Identify which cell holds the provided text, then report its (x, y) central coordinate. 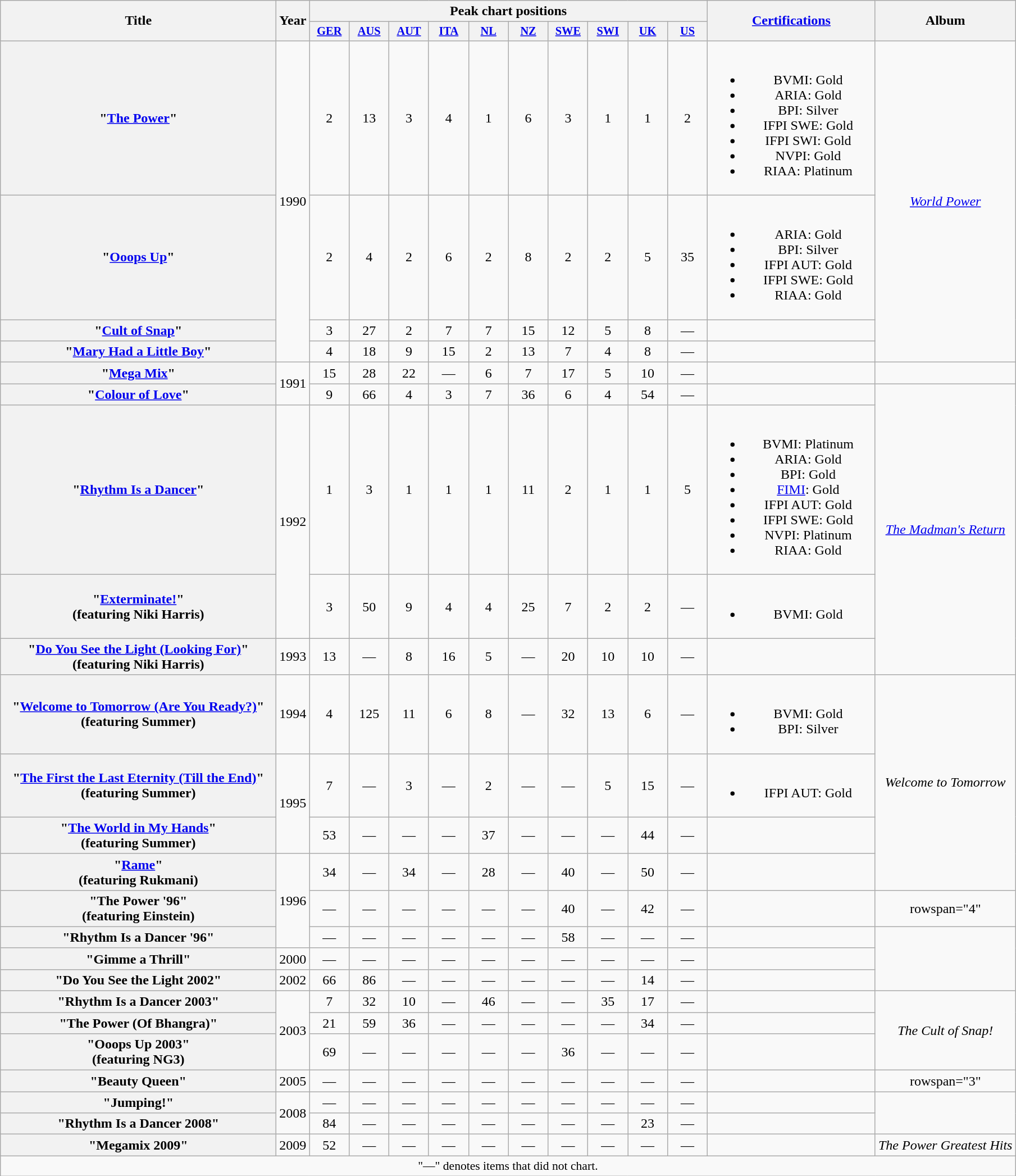
69 (329, 1052)
"Welcome to Tomorrow (Are You Ready?)"(featuring Summer) (138, 714)
"Do You See the Light (Looking For)"(featuring Niki Harris) (138, 656)
1990 (293, 201)
"Rhythm Is a Dancer 2003" (138, 1002)
Title (138, 21)
125 (370, 714)
14 (648, 980)
12 (568, 330)
16 (448, 656)
BVMI: Gold (791, 607)
54 (648, 394)
AUS (370, 31)
"Ooops Up" (138, 257)
44 (648, 835)
2008 (293, 1113)
1995 (293, 803)
rowspan="3" (945, 1081)
42 (648, 908)
"Megamix 2009" (138, 1145)
ARIA: GoldBPI: SilverIFPI AUT: GoldIFPI SWE: GoldRIAA: Gold (791, 257)
BVMI: PlatinumARIA: GoldBPI: GoldFIMI: GoldIFPI AUT: GoldIFPI SWE: GoldNVPI: PlatinumRIAA: Gold (791, 490)
1991 (293, 384)
"Gimme a Thrill" (138, 959)
"Mary Had a Little Boy" (138, 352)
"The Power" (138, 118)
22 (409, 373)
"The Power '96"(featuring Einstein) (138, 908)
BVMI: GoldARIA: GoldBPI: SilverIFPI SWE: GoldIFPI SWI: GoldNVPI: GoldRIAA: Platinum (791, 118)
20 (568, 656)
84 (329, 1124)
18 (370, 352)
"Exterminate!"(featuring Niki Harris) (138, 607)
GER (329, 31)
53 (329, 835)
86 (370, 980)
"Do You See the Light 2002" (138, 980)
2002 (293, 980)
"Colour of Love" (138, 394)
1992 (293, 521)
BVMI: GoldBPI: Silver (791, 714)
21 (329, 1023)
1996 (293, 901)
"Rame"(featuring Rukmani) (138, 872)
AUT (409, 31)
Year (293, 21)
"Rhythm Is a Dancer" (138, 490)
UK (648, 31)
The Madman's Return (945, 529)
59 (370, 1023)
"Beauty Queen" (138, 1081)
25 (528, 607)
"The Power (Of Bhangra)" (138, 1023)
Certifications (791, 21)
"Cult of Snap" (138, 330)
2000 (293, 959)
2003 (293, 1030)
"—" denotes items that did not chart. (508, 1166)
2009 (293, 1145)
ITA (448, 31)
NL (489, 31)
"Rhythm Is a Dancer '96" (138, 937)
"The World in My Hands"(featuring Summer) (138, 835)
World Power (945, 201)
SWE (568, 31)
27 (370, 330)
"Ooops Up 2003" (featuring NG3) (138, 1052)
rowspan="4" (945, 908)
23 (648, 1124)
"Mega Mix" (138, 373)
58 (568, 937)
"Jumping!" (138, 1102)
Peak chart positions (509, 11)
46 (489, 1002)
1993 (293, 656)
US (687, 31)
NZ (528, 31)
The Power Greatest Hits (945, 1145)
"The First the Last Eternity (Till the End)"(featuring Summer) (138, 785)
SWI (608, 31)
2005 (293, 1081)
IFPI AUT: Gold (791, 785)
"Rhythm Is a Dancer 2008" (138, 1124)
Welcome to Tomorrow (945, 782)
Album (945, 21)
The Cult of Snap! (945, 1030)
1994 (293, 714)
52 (329, 1145)
37 (489, 835)
